Search for the cell housing the specified text and yield its [X, Y] center coordinate. 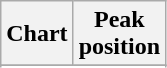
Peakposition [119, 34]
Chart [37, 34]
